Detect which cell encompasses the target text, then output its [X, Y] center coordinate. 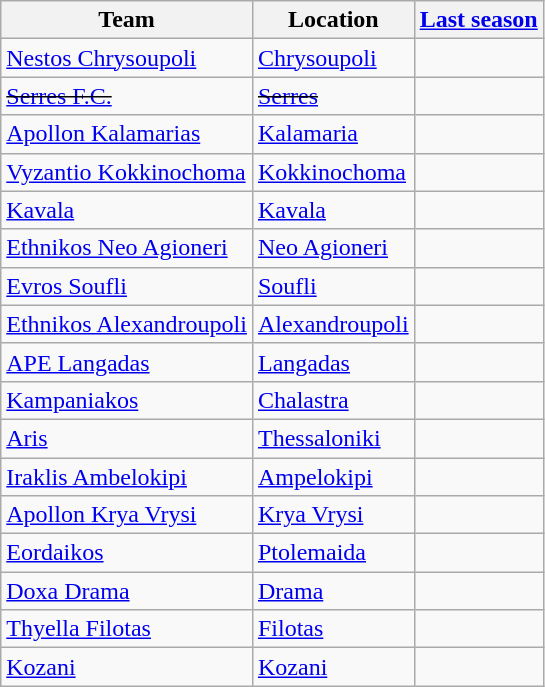
Serres [333, 96]
Kampaniakos [127, 400]
Alexandroupoli [333, 324]
Last season [478, 20]
Chalastra [333, 400]
Doxa Drama [127, 591]
Aris [127, 438]
Kokkinochoma [333, 172]
Location [333, 20]
Iraklis Ambelokipi [127, 477]
Langadas [333, 362]
Eordaikos [127, 553]
Chrysoupoli [333, 58]
Soufli [333, 286]
Ethnikos Alexandroupoli [127, 324]
Kalamaria [333, 134]
Evros Soufli [127, 286]
Thyella Filotas [127, 629]
Nestos Chrysoupoli [127, 58]
Krya Vrysi [333, 515]
Filotas [333, 629]
Thessaloniki [333, 438]
Ptolemaida [333, 553]
Apollon Kalamarias [127, 134]
Apollon Krya Vrysi [127, 515]
Team [127, 20]
Ethnikos Neo Agioneri [127, 248]
Neo Agioneri [333, 248]
APE Langadas [127, 362]
Ampelokipi [333, 477]
Serres F.C. [127, 96]
Drama [333, 591]
Vyzantio Kokkinochoma [127, 172]
